Detect which cell encompasses the target text, then output its [X, Y] center coordinate. 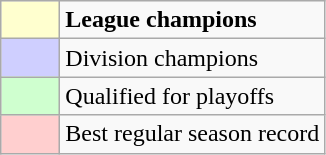
Qualified for playoffs [192, 96]
Division champions [192, 58]
League champions [192, 20]
Best regular season record [192, 134]
